From the cell containing the given text, extract its center point as [X, Y] coordinate. 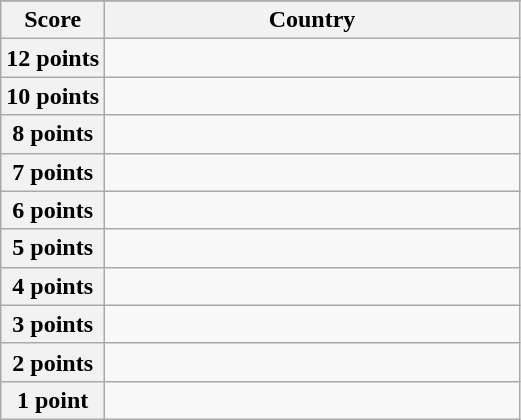
12 points [53, 58]
2 points [53, 362]
5 points [53, 248]
7 points [53, 172]
1 point [53, 400]
Score [53, 20]
10 points [53, 96]
6 points [53, 210]
4 points [53, 286]
8 points [53, 134]
3 points [53, 324]
Country [312, 20]
